Detect which cell encompasses the target text, then output its [X, Y] center coordinate. 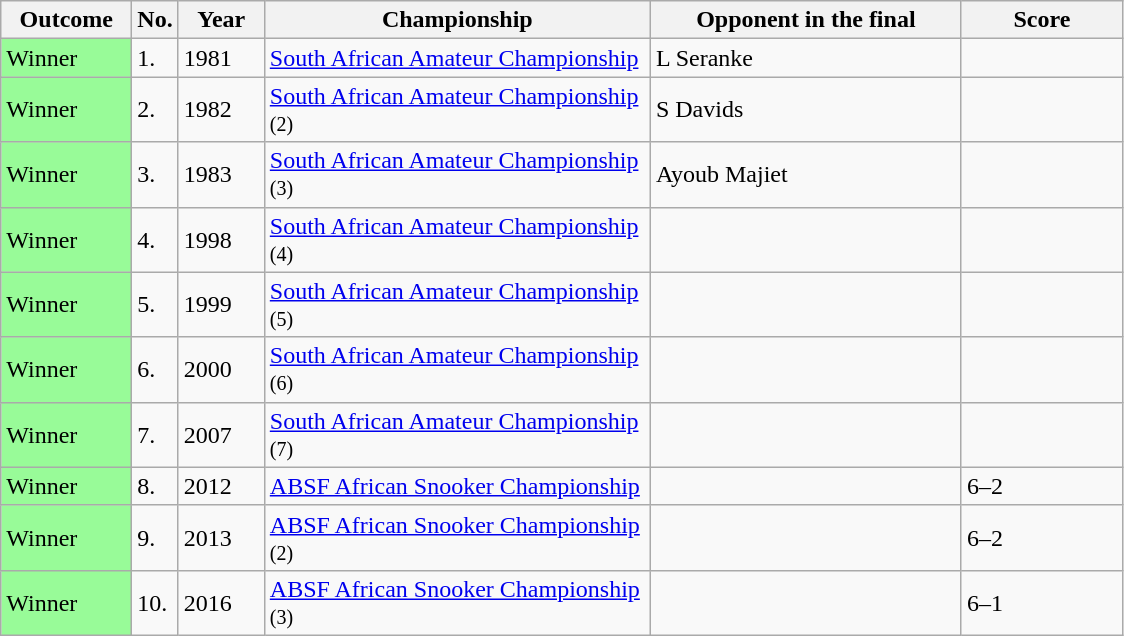
ABSF African Snooker Championship (3) [457, 602]
10. [155, 602]
4. [155, 240]
South African Amateur Championship (3) [457, 174]
L Seranke [806, 58]
6–1 [1042, 602]
South African Amateur Championship (7) [457, 434]
Opponent in the final [806, 20]
ABSF African Snooker Championship [457, 486]
5. [155, 304]
S Davids [806, 110]
2013 [221, 538]
South African Amateur Championship (4) [457, 240]
2007 [221, 434]
9. [155, 538]
2016 [221, 602]
South African Amateur Championship (5) [457, 304]
Score [1042, 20]
2. [155, 110]
No. [155, 20]
1998 [221, 240]
South African Amateur Championship [457, 58]
ABSF African Snooker Championship (2) [457, 538]
Championship [457, 20]
South African Amateur Championship (2) [457, 110]
Year [221, 20]
2012 [221, 486]
Outcome [66, 20]
1999 [221, 304]
6. [155, 370]
1981 [221, 58]
1983 [221, 174]
2000 [221, 370]
1982 [221, 110]
1. [155, 58]
South African Amateur Championship (6) [457, 370]
8. [155, 486]
3. [155, 174]
7. [155, 434]
Ayoub Majiet [806, 174]
